Return (x, y) of the center of cell containing provided text 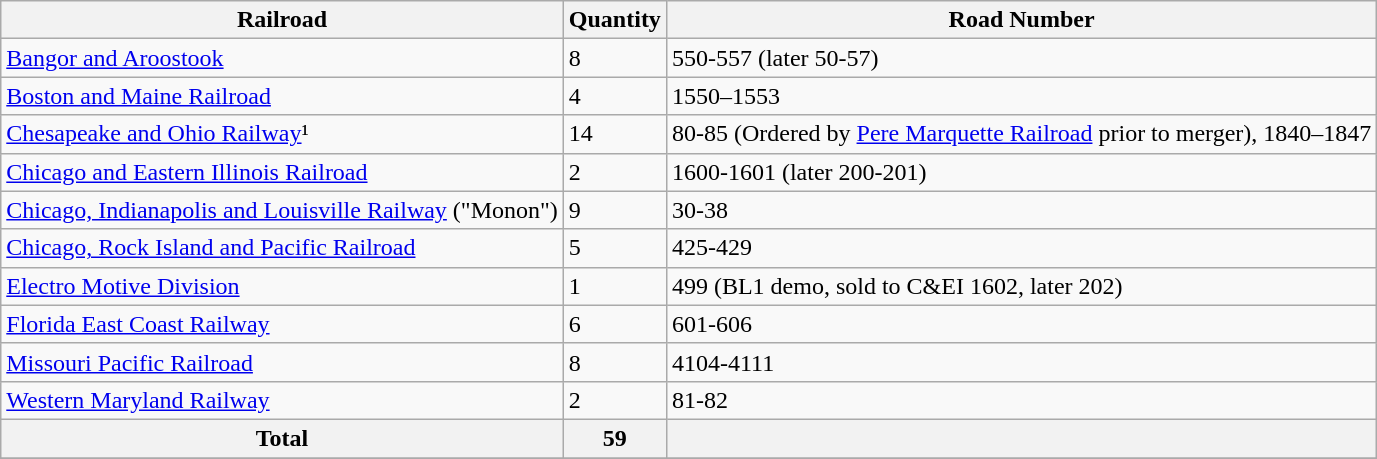
425-429 (1021, 248)
81-82 (1021, 400)
Florida East Coast Railway (282, 324)
Chicago, Rock Island and Pacific Railroad (282, 248)
Railroad (282, 20)
Boston and Maine Railroad (282, 96)
4 (614, 96)
1 (614, 286)
Chesapeake and Ohio Railway¹ (282, 134)
Quantity (614, 20)
5 (614, 248)
Electro Motive Division (282, 286)
9 (614, 210)
80-85 (Ordered by Pere Marquette Railroad prior to merger), 1840–1847 (1021, 134)
59 (614, 438)
601-606 (1021, 324)
Total (282, 438)
1600-1601 (later 200-201) (1021, 172)
550-557 (later 50-57) (1021, 58)
Road Number (1021, 20)
Western Maryland Railway (282, 400)
Bangor and Aroostook (282, 58)
Chicago, Indianapolis and Louisville Railway ("Monon") (282, 210)
4104-4111 (1021, 362)
14 (614, 134)
30-38 (1021, 210)
Chicago and Eastern Illinois Railroad (282, 172)
Missouri Pacific Railroad (282, 362)
6 (614, 324)
1550–1553 (1021, 96)
499 (BL1 demo, sold to C&EI 1602, later 202) (1021, 286)
